From the cell containing the given text, extract its center point as [X, Y] coordinate. 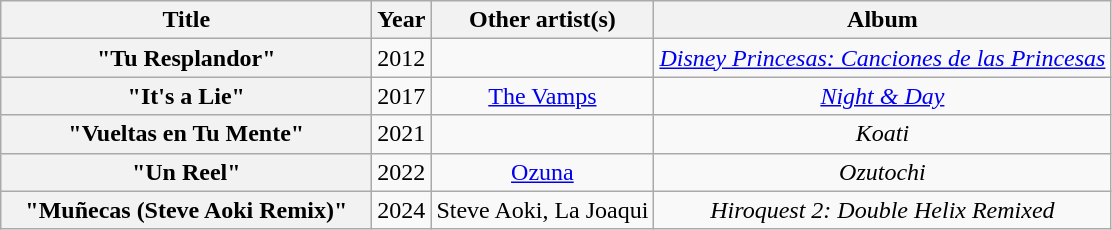
"Muñecas (Steve Aoki Remix)" [186, 210]
Title [186, 20]
2022 [402, 172]
Ozuna [542, 172]
2017 [402, 96]
Other artist(s) [542, 20]
Koati [882, 134]
2024 [402, 210]
2021 [402, 134]
The Vamps [542, 96]
"Vueltas en Tu Mente" [186, 134]
"Un Reel" [186, 172]
Steve Aoki, La Joaqui [542, 210]
Night & Day [882, 96]
Album [882, 20]
Year [402, 20]
"Tu Resplandor" [186, 58]
Ozutochi [882, 172]
2012 [402, 58]
"It's a Lie" [186, 96]
Hiroquest 2: Double Helix Remixed [882, 210]
Disney Princesas: Canciones de las Princesas [882, 58]
